For the text-containing cell, return its midpoint in (X, Y) coordinate format. 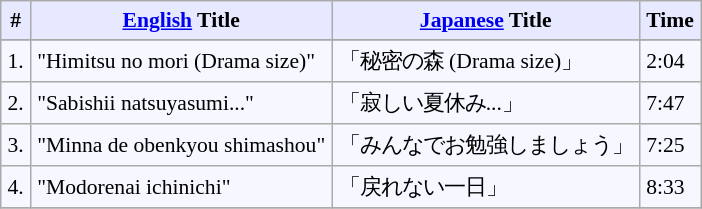
English Title (181, 20)
8:33 (670, 187)
Time (670, 20)
"Himitsu no mori (Drama size)" (181, 61)
2. (16, 103)
「戻れない一日」 (486, 187)
3. (16, 145)
7:47 (670, 103)
「みんなでお勉強しましょう」 (486, 145)
"Sabishii natsuyasumi..." (181, 103)
7:25 (670, 145)
Japanese Title (486, 20)
「寂しい夏休み...」 (486, 103)
"Minna de obenkyou shimashou" (181, 145)
"Modorenai ichinichi" (181, 187)
1. (16, 61)
# (16, 20)
4. (16, 187)
「秘密の森 (Drama size)」 (486, 61)
2:04 (670, 61)
